Return (X, Y) of the center of cell containing provided text 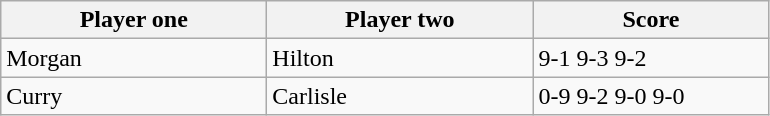
Score (651, 20)
Player one (134, 20)
Curry (134, 96)
9-1 9-3 9-2 (651, 58)
Player two (400, 20)
Hilton (400, 58)
Carlisle (400, 96)
Morgan (134, 58)
0-9 9-2 9-0 9-0 (651, 96)
